Return the (x, y) coordinate for the center point of the cell that contains the specified text.  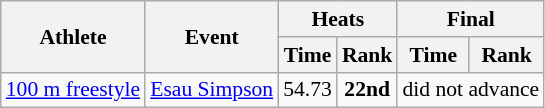
Event (212, 36)
Final (470, 19)
100 m freestyle (73, 90)
54.73 (308, 90)
Esau Simpson (212, 90)
Heats (338, 19)
Athlete (73, 36)
did not advance (470, 90)
22nd (368, 90)
